Search for the cell housing the specified text and yield its [x, y] center coordinate. 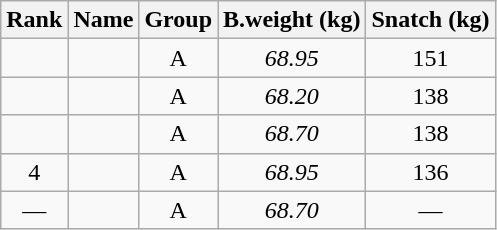
Group [178, 20]
151 [430, 58]
Name [104, 20]
Rank [34, 20]
4 [34, 172]
B.weight (kg) [292, 20]
136 [430, 172]
68.20 [292, 96]
Snatch (kg) [430, 20]
